Search for the cell housing the specified text and yield its [X, Y] center coordinate. 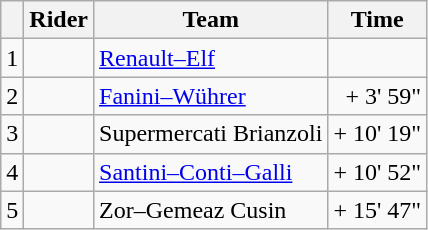
Team [211, 20]
1 [12, 58]
+ 10' 19" [378, 134]
3 [12, 134]
+ 15' 47" [378, 210]
+ 3' 59" [378, 96]
Fanini–Wührer [211, 96]
5 [12, 210]
Zor–Gemeaz Cusin [211, 210]
Santini–Conti–Galli [211, 172]
+ 10' 52" [378, 172]
Time [378, 20]
2 [12, 96]
Supermercati Brianzoli [211, 134]
4 [12, 172]
Renault–Elf [211, 58]
Rider [59, 20]
